Capture the cell that displays the provided text and extract its (x, y) central coordinate. 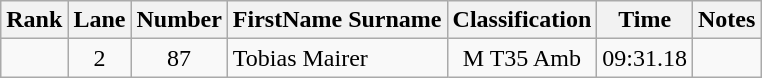
M T35 Amb (522, 58)
87 (179, 58)
Number (179, 20)
Classification (522, 20)
Lane (100, 20)
Tobias Mairer (337, 58)
Time (645, 20)
Notes (727, 20)
2 (100, 58)
09:31.18 (645, 58)
Rank (34, 20)
FirstName Surname (337, 20)
